From the cell containing the given text, extract its center point as (X, Y) coordinate. 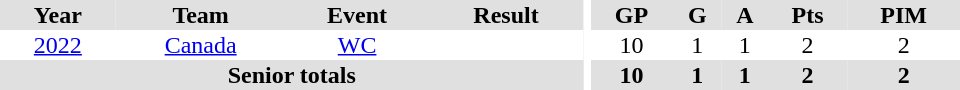
Event (358, 15)
Result (506, 15)
Senior totals (292, 75)
PIM (904, 15)
Team (201, 15)
2022 (58, 45)
GP (631, 15)
WC (358, 45)
A (745, 15)
Year (58, 15)
Pts (808, 15)
Canada (201, 45)
G (698, 15)
